Detect which cell encompasses the target text, then output its [x, y] center coordinate. 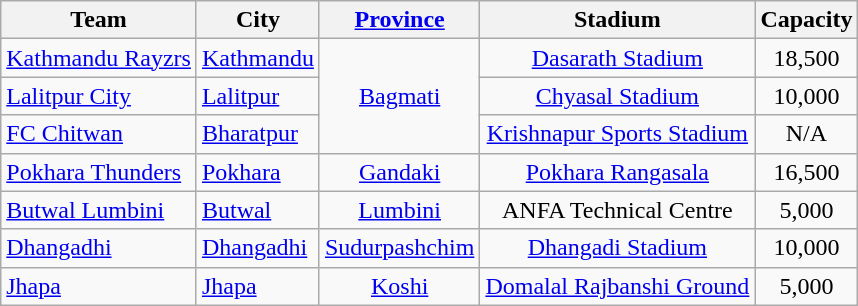
Stadium [618, 20]
City [258, 20]
Kathmandu [258, 58]
Butwal Lumbini [99, 210]
Chyasal Stadium [618, 96]
Gandaki [399, 172]
Domalal Rajbanshi Ground [618, 286]
ANFA Technical Centre [618, 210]
FC Chitwan [99, 134]
Team [99, 20]
16,500 [806, 172]
Lumbini [399, 210]
Dasarath Stadium [618, 58]
Koshi [399, 286]
Kathmandu Rayzrs [99, 58]
Pokhara Rangasala [618, 172]
18,500 [806, 58]
N/A [806, 134]
Pokhara Thunders [99, 172]
Bagmati [399, 96]
Province [399, 20]
Lalitpur [258, 96]
Capacity [806, 20]
Butwal [258, 210]
Sudurpashchim [399, 248]
Pokhara [258, 172]
Bharatpur [258, 134]
Krishnapur Sports Stadium [618, 134]
Lalitpur City [99, 96]
Dhangadi Stadium [618, 248]
